Search for the cell housing the specified text and yield its (x, y) center coordinate. 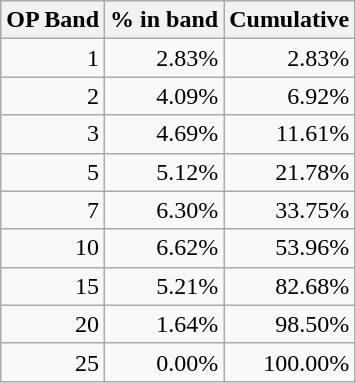
82.68% (290, 286)
15 (53, 286)
5.21% (164, 286)
7 (53, 210)
21.78% (290, 172)
1.64% (164, 324)
100.00% (290, 362)
11.61% (290, 134)
4.69% (164, 134)
% in band (164, 20)
OP Band (53, 20)
20 (53, 324)
0.00% (164, 362)
6.92% (290, 96)
4.09% (164, 96)
25 (53, 362)
98.50% (290, 324)
Cumulative (290, 20)
1 (53, 58)
6.30% (164, 210)
10 (53, 248)
3 (53, 134)
5 (53, 172)
2 (53, 96)
5.12% (164, 172)
33.75% (290, 210)
6.62% (164, 248)
53.96% (290, 248)
